Locate the cell with the specified text and output its (X, Y) center coordinate. 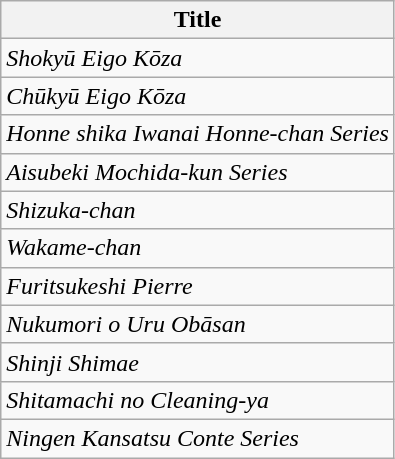
Chūkyū Eigo Kōza (198, 96)
Shokyū Eigo Kōza (198, 58)
Wakame-chan (198, 248)
Nukumori o Uru Obāsan (198, 324)
Honne shika Iwanai Honne-chan Series (198, 134)
Title (198, 20)
Furitsukeshi Pierre (198, 286)
Ningen Kansatsu Conte Series (198, 438)
Aisubeki Mochida-kun Series (198, 172)
Shitamachi no Cleaning-ya (198, 400)
Shinji Shimae (198, 362)
Shizuka-chan (198, 210)
